Capture the cell that displays the provided text and extract its [X, Y] central coordinate. 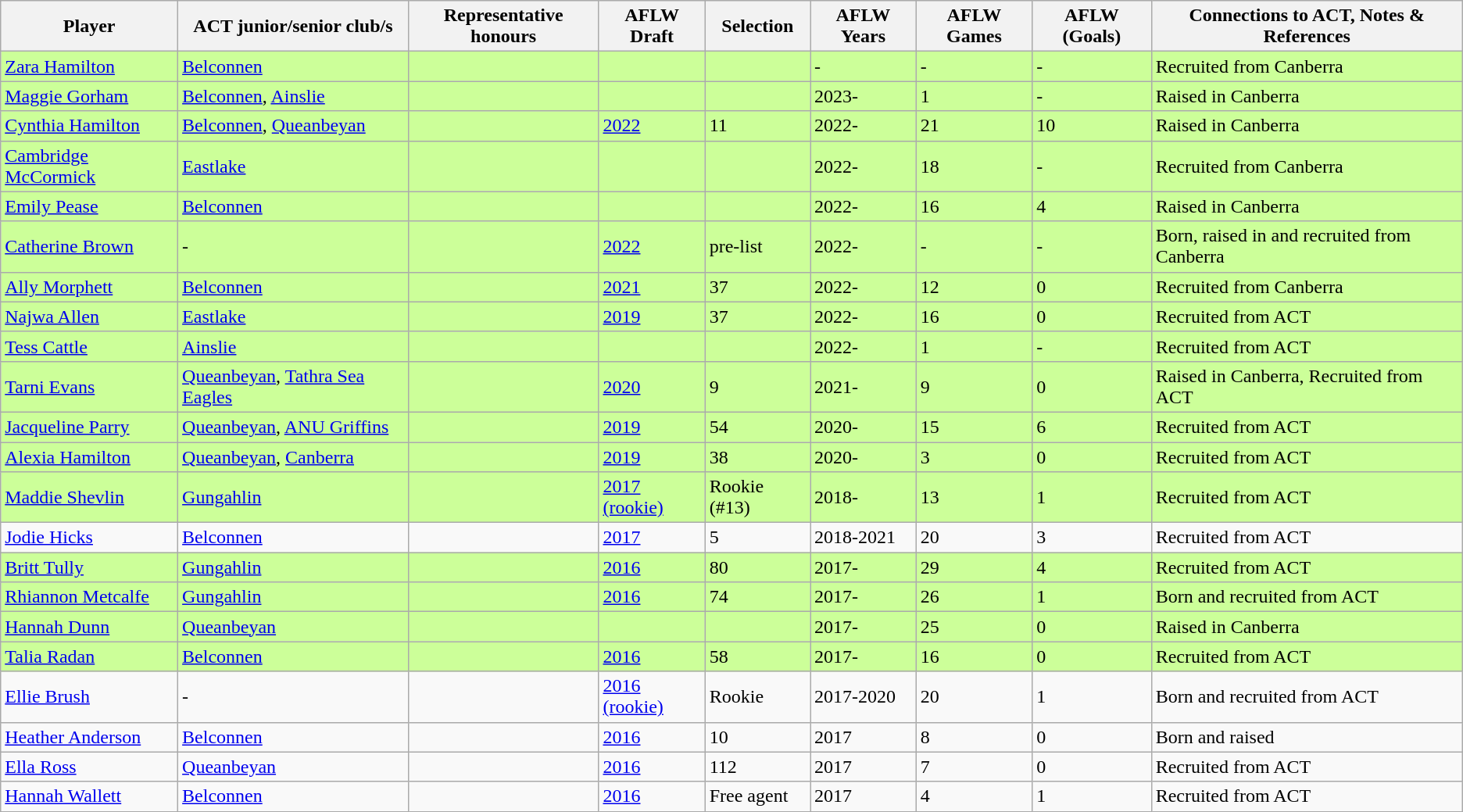
8 [974, 737]
13 [974, 497]
Connections to ACT, Notes & References [1307, 27]
ACT junior/senior club/s [294, 27]
5 [757, 538]
2018- [863, 497]
80 [757, 567]
Zara Hamilton [89, 66]
Belconnen, Queanbeyan [294, 126]
2020 [652, 386]
26 [974, 597]
74 [757, 597]
Representative honours [503, 27]
Selection [757, 27]
6 [1092, 427]
Ainslie [294, 346]
Raised in Canberra, Recruited from ACT [1307, 386]
Ella Ross [89, 767]
Cambridge McCormick [89, 166]
Hannah Wallett [89, 796]
2017 (rookie) [652, 497]
112 [757, 767]
AFLW (Goals) [1092, 27]
Jodie Hicks [89, 538]
Belconnen, Ainslie [294, 96]
Maddie Shevlin [89, 497]
2017-2020 [863, 697]
Queanbeyan, Tathra Sea Eagles [294, 386]
2021 [652, 287]
2021- [863, 386]
18 [974, 166]
Emily Pease [89, 206]
12 [974, 287]
Rhiannon Metcalfe [89, 597]
Ellie Brush [89, 697]
Rookie (#13) [757, 497]
Free agent [757, 796]
54 [757, 427]
25 [974, 627]
Rookie [757, 697]
Cynthia Hamilton [89, 126]
Talia Radan [89, 656]
58 [757, 656]
Ally Morphett [89, 287]
11 [757, 126]
Queanbeyan, Canberra [294, 457]
29 [974, 567]
Britt Tully [89, 567]
AFLW Games [974, 27]
Tarni Evans [89, 386]
2018-2021 [863, 538]
pre-list [757, 247]
Heather Anderson [89, 737]
Jacqueline Parry [89, 427]
15 [974, 427]
AFLW Draft [652, 27]
7 [974, 767]
Born and raised [1307, 737]
Tess Cattle [89, 346]
Najwa Allen [89, 317]
2023- [863, 96]
2016 (rookie) [652, 697]
Alexia Hamilton [89, 457]
Born, raised in and recruited from Canberra [1307, 247]
AFLW Years [863, 27]
Player [89, 27]
Maggie Gorham [89, 96]
38 [757, 457]
21 [974, 126]
Catherine Brown [89, 247]
Queanbeyan, ANU Griffins [294, 427]
Hannah Dunn [89, 627]
